Find where the given text appears and provide that cell's center as (X, Y) coordinate. 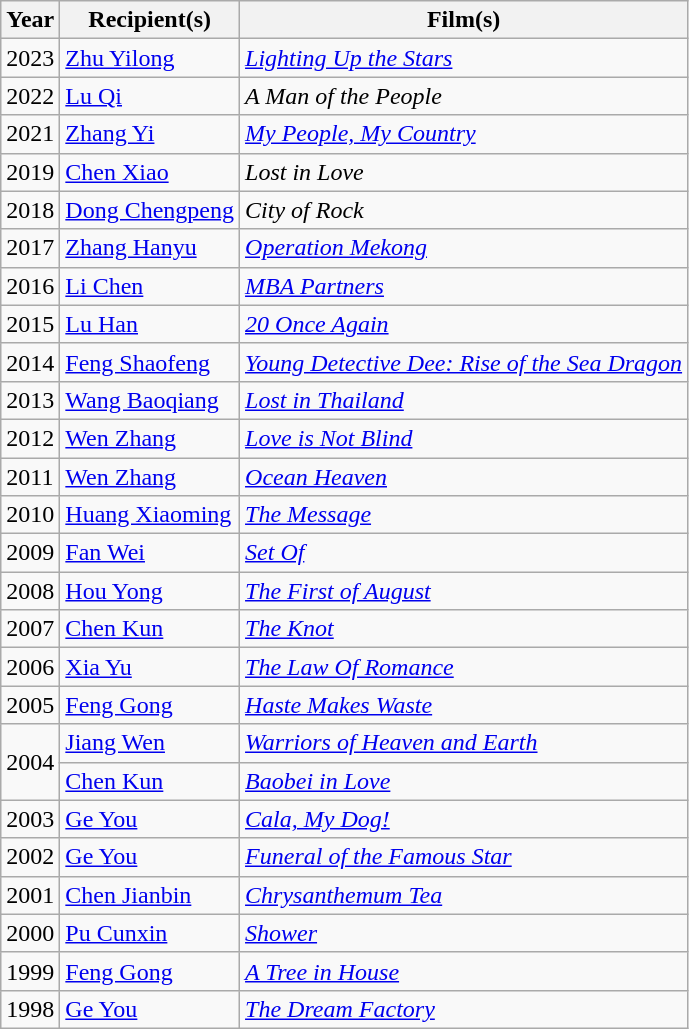
2010 (30, 515)
Pu Cunxin (150, 933)
2001 (30, 895)
The First of August (464, 591)
Chen Xiao (150, 172)
Shower (464, 933)
1999 (30, 971)
Warriors of Heaven and Earth (464, 743)
2007 (30, 629)
2021 (30, 134)
Li Chen (150, 286)
2018 (30, 210)
2008 (30, 591)
A Tree in House (464, 971)
Zhang Yi (150, 134)
The Knot (464, 629)
2022 (30, 96)
Zhu Yilong (150, 58)
The Message (464, 515)
Zhang Hanyu (150, 248)
Lost in Love (464, 172)
2002 (30, 857)
Year (30, 20)
2016 (30, 286)
2014 (30, 362)
Chrysanthemum Tea (464, 895)
Jiang Wen (150, 743)
Ocean Heaven (464, 477)
2004 (30, 762)
2015 (30, 324)
2003 (30, 819)
Wang Baoqiang (150, 400)
20 Once Again (464, 324)
2012 (30, 438)
1998 (30, 1009)
2009 (30, 553)
My People, My Country (464, 134)
2011 (30, 477)
2017 (30, 248)
2000 (30, 933)
Love is Not Blind (464, 438)
Haste Makes Waste (464, 705)
City of Rock (464, 210)
The Law Of Romance (464, 667)
2005 (30, 705)
The Dream Factory (464, 1009)
Xia Yu (150, 667)
Lighting Up the Stars (464, 58)
Lost in Thailand (464, 400)
A Man of the People (464, 96)
2006 (30, 667)
Cala, My Dog! (464, 819)
Feng Shaofeng (150, 362)
Hou Yong (150, 591)
Funeral of the Famous Star (464, 857)
Dong Chengpeng (150, 210)
Chen Jianbin (150, 895)
MBA Partners (464, 286)
Film(s) (464, 20)
Operation Mekong (464, 248)
Recipient(s) (150, 20)
2013 (30, 400)
2023 (30, 58)
Baobei in Love (464, 781)
Fan Wei (150, 553)
Lu Han (150, 324)
2019 (30, 172)
Huang Xiaoming (150, 515)
Set Of (464, 553)
Young Detective Dee: Rise of the Sea Dragon (464, 362)
Lu Qi (150, 96)
